Search for the cell housing the specified text and yield its (X, Y) center coordinate. 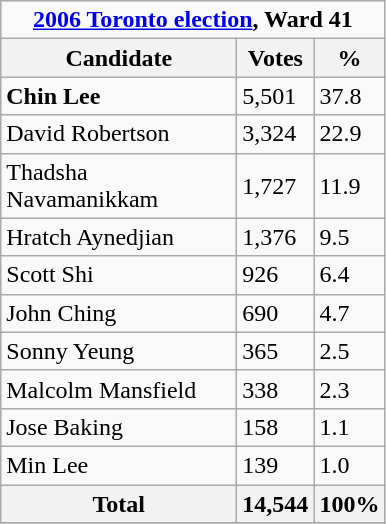
158 (276, 427)
Scott Shi (119, 275)
4.7 (350, 313)
David Robertson (119, 134)
3,324 (276, 134)
6.4 (350, 275)
1.1 (350, 427)
Jose Baking (119, 427)
11.9 (350, 186)
338 (276, 389)
9.5 (350, 237)
Votes (276, 58)
2.3 (350, 389)
14,544 (276, 503)
Hratch Aynedjian (119, 237)
139 (276, 465)
Sonny Yeung (119, 351)
926 (276, 275)
Total (119, 503)
John Ching (119, 313)
690 (276, 313)
1.0 (350, 465)
37.8 (350, 96)
1,376 (276, 237)
Malcolm Mansfield (119, 389)
Min Lee (119, 465)
Thadsha Navamanikkam (119, 186)
1,727 (276, 186)
365 (276, 351)
5,501 (276, 96)
Chin Lee (119, 96)
22.9 (350, 134)
Candidate (119, 58)
2.5 (350, 351)
100% (350, 503)
% (350, 58)
2006 Toronto election, Ward 41 (193, 20)
